Return the (X, Y) coordinate for the center point of the cell that contains the specified text.  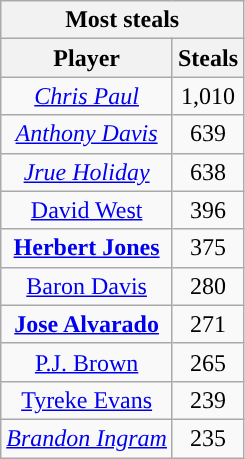
Jrue Holiday (87, 172)
1,010 (208, 96)
David West (87, 210)
638 (208, 172)
Chris Paul (87, 96)
265 (208, 362)
235 (208, 438)
Anthony Davis (87, 134)
Herbert Jones (87, 248)
Most steals (122, 20)
Baron Davis (87, 286)
Brandon Ingram (87, 438)
375 (208, 248)
Steals (208, 58)
Jose Alvarado (87, 324)
280 (208, 286)
P.J. Brown (87, 362)
639 (208, 134)
239 (208, 400)
Tyreke Evans (87, 400)
Player (87, 58)
271 (208, 324)
396 (208, 210)
